Search for the cell housing the specified text and yield its [X, Y] center coordinate. 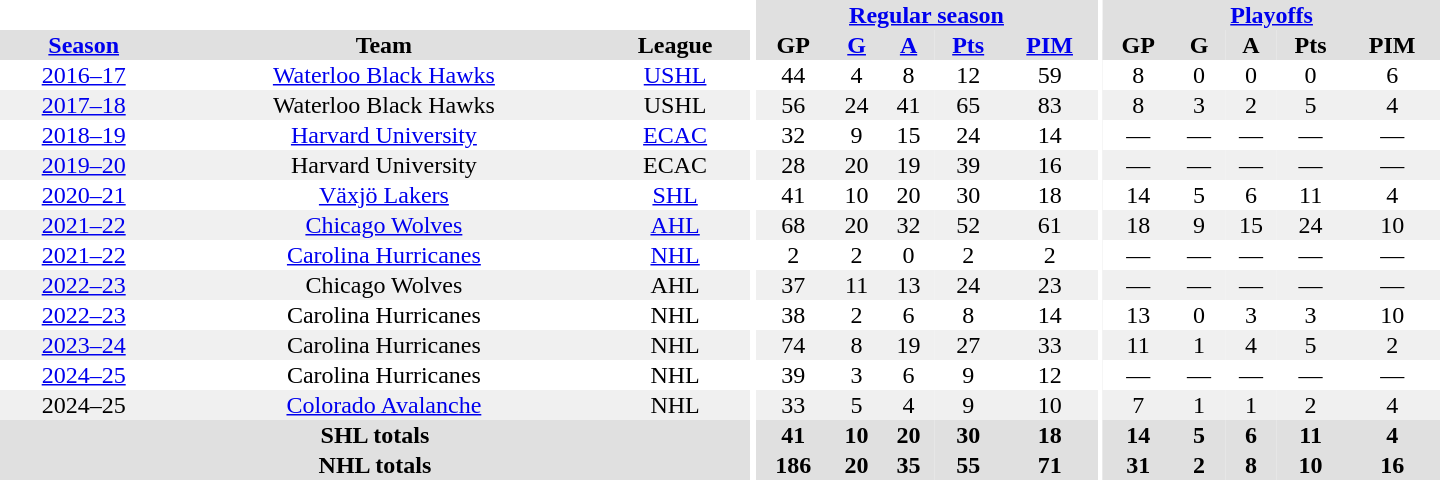
28 [794, 165]
74 [794, 345]
44 [794, 75]
38 [794, 315]
Season [84, 45]
186 [794, 465]
2019–20 [84, 165]
Regular season [927, 15]
83 [1050, 105]
Playoffs [1272, 15]
61 [1050, 225]
SHL totals [375, 435]
Colorado Avalanche [384, 405]
2018–19 [84, 135]
Team [384, 45]
2016–17 [84, 75]
SHL [674, 195]
71 [1050, 465]
65 [968, 105]
2023–24 [84, 345]
55 [968, 465]
37 [794, 285]
59 [1050, 75]
League [674, 45]
31 [1138, 465]
56 [794, 105]
2020–21 [84, 195]
68 [794, 225]
23 [1050, 285]
Växjö Lakers [384, 195]
52 [968, 225]
27 [968, 345]
35 [909, 465]
NHL totals [375, 465]
2017–18 [84, 105]
7 [1138, 405]
